Detect which cell encompasses the target text, then output its [x, y] center coordinate. 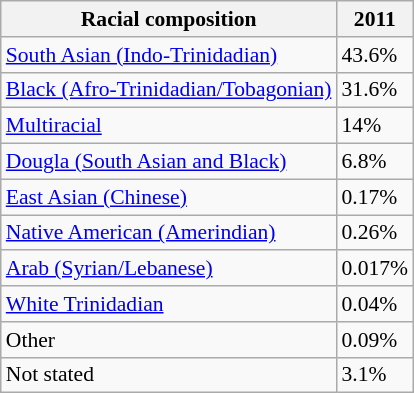
0.04% [374, 304]
White Trinidadian [169, 304]
31.6% [374, 90]
Black (Afro-Trinidadian/Tobagonian) [169, 90]
0.26% [374, 233]
0.017% [374, 269]
0.17% [374, 197]
6.8% [374, 162]
Not stated [169, 375]
Racial composition [169, 19]
43.6% [374, 55]
Dougla (South Asian and Black) [169, 162]
Multiracial [169, 126]
3.1% [374, 375]
Arab (Syrian/Lebanese) [169, 269]
South Asian (Indo-Trinidadian) [169, 55]
14% [374, 126]
East Asian (Chinese) [169, 197]
0.09% [374, 340]
Native American (Amerindian) [169, 233]
2011 [374, 19]
Other [169, 340]
